Pinpoint the cell where the given text exists, returning its [X, Y] midpoint coordinate. 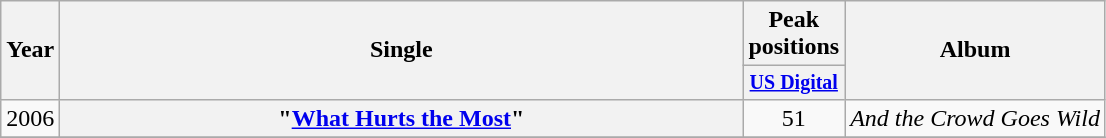
Single [402, 50]
Year [30, 50]
And the Crowd Goes Wild [976, 118]
Peak positions [794, 34]
"What Hurts the Most" [402, 118]
2006 [30, 118]
Album [976, 50]
US Digital [794, 82]
51 [794, 118]
